From the cell containing the given text, extract its center point as (X, Y) coordinate. 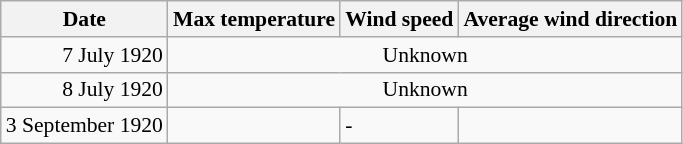
3 September 1920 (84, 126)
Date (84, 19)
Wind speed (399, 19)
7 July 1920 (84, 55)
- (399, 126)
Max temperature (254, 19)
8 July 1920 (84, 90)
Average wind direction (570, 19)
